Output the (X, Y) coordinate of the center of the cell containing the given text.  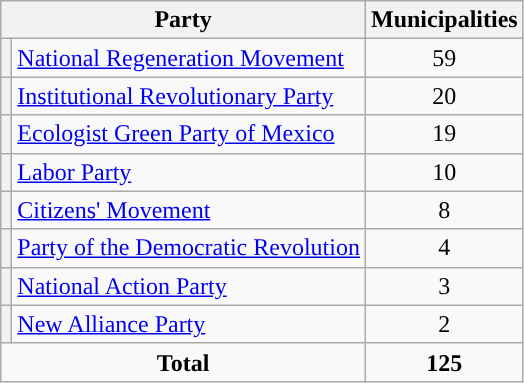
Party of the Democratic Revolution (189, 248)
Municipalities (444, 20)
2 (444, 324)
Total (184, 362)
20 (444, 96)
19 (444, 134)
Labor Party (189, 172)
Party (184, 20)
National Regeneration Movement (189, 58)
New Alliance Party (189, 324)
10 (444, 172)
3 (444, 286)
59 (444, 58)
Ecologist Green Party of Mexico (189, 134)
8 (444, 210)
Citizens' Movement (189, 210)
125 (444, 362)
4 (444, 248)
National Action Party (189, 286)
Institutional Revolutionary Party (189, 96)
